Detect which cell encompasses the target text, then output its [x, y] center coordinate. 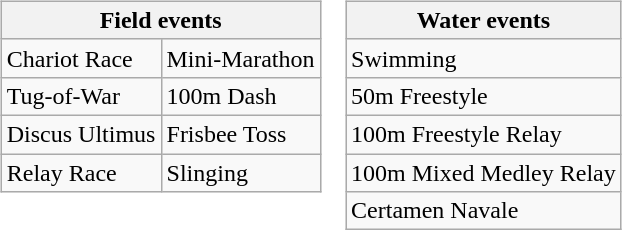
Relay Race [81, 173]
100m Freestyle Relay [484, 134]
Frisbee Toss [240, 134]
Slinging [240, 173]
Water events [484, 20]
100m Dash [240, 96]
Mini-Marathon [240, 58]
Tug-of-War [81, 96]
Field events [160, 20]
Discus Ultimus [81, 134]
50m Freestyle [484, 96]
Certamen Navale [484, 211]
Chariot Race [81, 58]
100m Mixed Medley Relay [484, 173]
Swimming [484, 58]
